Scan for the cell matching the given text and deliver its [X, Y] coordinate at center. 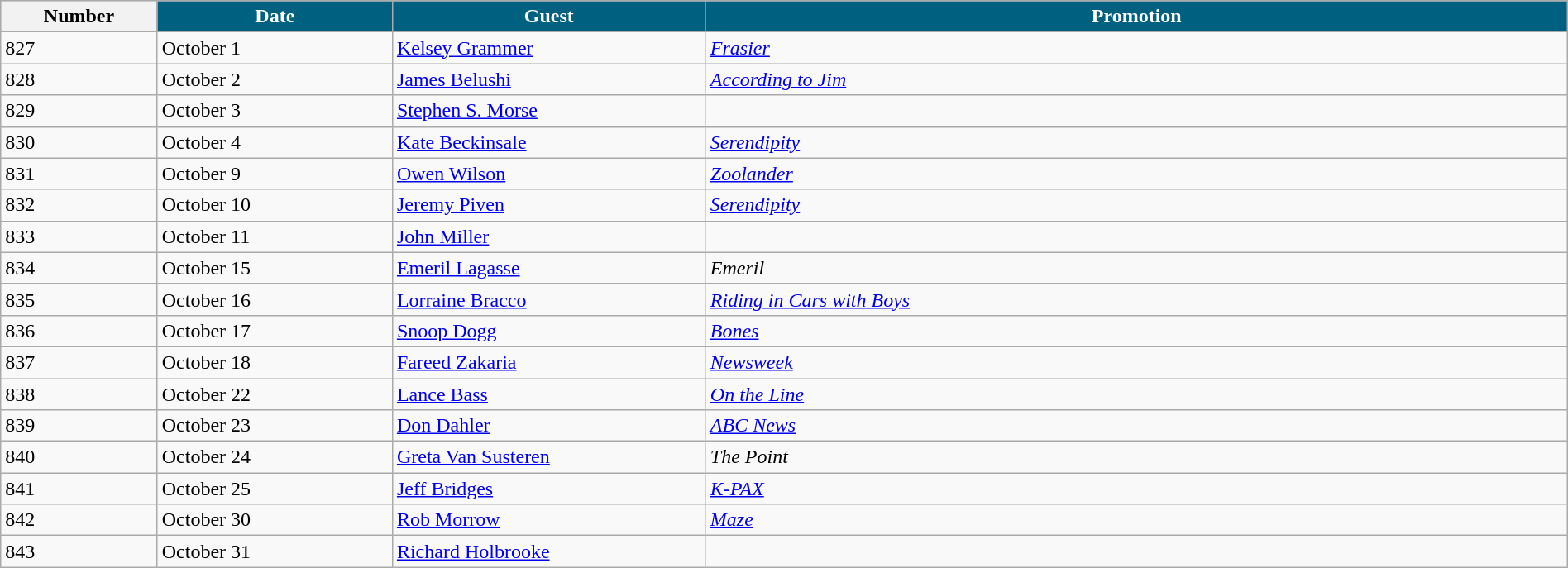
Maze [1136, 520]
John Miller [549, 236]
831 [79, 174]
841 [79, 489]
Newsweek [1136, 362]
Owen Wilson [549, 174]
Zoolander [1136, 174]
Greta Van Susteren [549, 457]
October 10 [275, 205]
843 [79, 551]
829 [79, 111]
Richard Holbrooke [549, 551]
October 4 [275, 142]
839 [79, 426]
October 30 [275, 520]
James Belushi [549, 79]
832 [79, 205]
840 [79, 457]
October 3 [275, 111]
842 [79, 520]
Date [275, 17]
Fareed Zakaria [549, 362]
Number [79, 17]
837 [79, 362]
October 31 [275, 551]
October 1 [275, 48]
Frasier [1136, 48]
October 16 [275, 299]
Lorraine Bracco [549, 299]
838 [79, 394]
October 2 [275, 79]
Don Dahler [549, 426]
October 9 [275, 174]
October 15 [275, 268]
ABC News [1136, 426]
October 17 [275, 331]
Snoop Dogg [549, 331]
October 18 [275, 362]
Riding in Cars with Boys [1136, 299]
October 22 [275, 394]
Emeril [1136, 268]
October 23 [275, 426]
October 25 [275, 489]
Emeril Lagasse [549, 268]
K-PAX [1136, 489]
Guest [549, 17]
Kate Beckinsale [549, 142]
Jeff Bridges [549, 489]
Rob Morrow [549, 520]
Jeremy Piven [549, 205]
October 24 [275, 457]
836 [79, 331]
October 11 [275, 236]
827 [79, 48]
Bones [1136, 331]
828 [79, 79]
Promotion [1136, 17]
Stephen S. Morse [549, 111]
Kelsey Grammer [549, 48]
835 [79, 299]
Lance Bass [549, 394]
On the Line [1136, 394]
830 [79, 142]
According to Jim [1136, 79]
834 [79, 268]
The Point [1136, 457]
833 [79, 236]
